Return (x, y) of the center of cell containing provided text 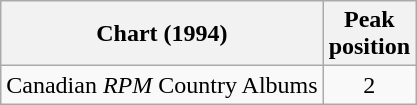
Canadian RPM Country Albums (162, 85)
2 (369, 85)
Chart (1994) (162, 34)
Peakposition (369, 34)
